Locate the cell with the specified text and output its [X, Y] center coordinate. 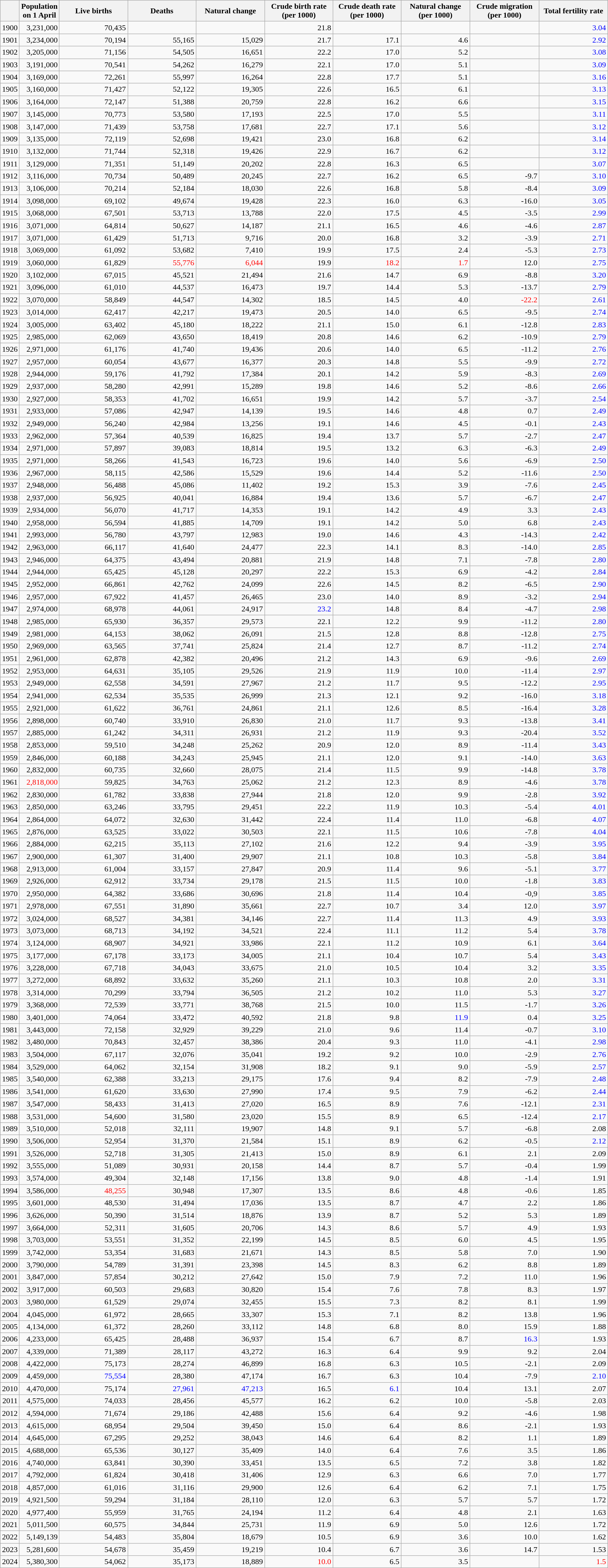
42,382 [162, 659]
30,212 [162, 1277]
71,427 [94, 89]
3,005,000 [40, 324]
63,402 [94, 324]
41,885 [162, 522]
24,917 [231, 609]
4.0 [435, 300]
1915 [10, 213]
3,401,000 [40, 1017]
1932 [10, 424]
29,900 [231, 1487]
33,630 [162, 1091]
67,117 [94, 1054]
20,202 [231, 163]
3,205,000 [40, 52]
-22.2 [504, 300]
1916 [10, 226]
53,682 [162, 250]
20,245 [231, 176]
1.7 [435, 263]
8.0 [435, 1326]
6.0 [435, 1240]
1957 [10, 733]
24,194 [231, 1512]
65,536 [94, 1450]
3,073,000 [40, 931]
1943 [10, 559]
21,584 [231, 1141]
34,921 [162, 943]
58,353 [94, 399]
34,248 [162, 745]
-6.5 [504, 584]
2,927,000 [40, 399]
2.72 [574, 362]
-5.3 [504, 250]
1986 [10, 1091]
34,243 [162, 758]
Natural change [231, 11]
1945 [10, 584]
2.84 [574, 572]
42,217 [162, 312]
2.73 [574, 250]
2024 [10, 1562]
3,160,000 [40, 89]
67,295 [94, 1438]
27,020 [231, 1104]
1979 [10, 1005]
24,861 [231, 708]
55,776 [162, 263]
68,907 [94, 943]
67,551 [94, 906]
12.3 [367, 782]
3,147,000 [40, 126]
59,176 [94, 374]
3,368,000 [40, 1005]
11,402 [231, 485]
20.4 [299, 1042]
1919 [10, 263]
2.61 [574, 300]
4,045,000 [40, 1314]
15,529 [231, 473]
3,574,000 [40, 1178]
35,661 [231, 906]
-16.4 [504, 708]
8.4 [435, 609]
2000 [10, 1265]
49,304 [94, 1178]
62,069 [94, 337]
61,824 [94, 1475]
68,978 [94, 609]
27,642 [231, 1277]
21,671 [231, 1252]
72,158 [94, 1030]
27,102 [231, 844]
11.1 [367, 931]
15,289 [231, 386]
64,072 [94, 819]
31,683 [162, 1252]
38,768 [231, 1005]
16,884 [231, 498]
20.0 [299, 238]
18,814 [231, 448]
2014 [10, 1438]
3,135,000 [40, 139]
56,594 [94, 522]
26,931 [231, 733]
70,299 [94, 993]
3.97 [574, 906]
1929 [10, 386]
-3.5 [504, 213]
13.2 [367, 448]
35,105 [162, 671]
25,731 [231, 1524]
19,428 [231, 201]
3,145,000 [40, 114]
25,262 [231, 745]
29,175 [231, 1079]
1911 [10, 163]
33,734 [162, 881]
2,948,000 [40, 485]
2,818,000 [40, 782]
2,876,000 [40, 832]
42,947 [162, 411]
55,959 [94, 1512]
1968 [10, 869]
40,539 [162, 436]
56,925 [94, 498]
1971 [10, 906]
1939 [10, 510]
3.26 [574, 1005]
3,124,000 [40, 943]
2,962,000 [40, 436]
1926 [10, 349]
17,156 [231, 1178]
15.6 [299, 1413]
2,926,000 [40, 881]
2,993,000 [40, 535]
36,357 [162, 621]
-0.7 [504, 1030]
2,934,000 [40, 510]
1937 [10, 485]
52,311 [94, 1228]
2,953,000 [40, 671]
71,389 [94, 1351]
1909 [10, 139]
1913 [10, 189]
3.9 [435, 485]
1950 [10, 646]
70,843 [94, 1042]
1978 [10, 993]
61,529 [94, 1302]
1.63 [574, 1512]
60,575 [94, 1524]
4,792,000 [40, 1475]
72,147 [94, 102]
1998 [10, 1240]
1930 [10, 399]
8.1 [504, 1302]
31,442 [231, 819]
4.01 [574, 807]
21.3 [299, 696]
20,706 [231, 1228]
1931 [10, 411]
-12.1 [504, 1104]
26,091 [231, 634]
52,954 [94, 1141]
62,215 [94, 844]
34,763 [162, 782]
67,501 [94, 213]
13.6 [367, 498]
1988 [10, 1116]
33,307 [231, 1314]
45,521 [162, 275]
1902 [10, 52]
15.9 [504, 1326]
1.75 [574, 1487]
32,111 [162, 1129]
2018 [10, 1487]
3.64 [574, 943]
55,997 [162, 77]
2,963,000 [40, 547]
56,780 [94, 535]
17,384 [231, 374]
2,913,000 [40, 869]
2,952,000 [40, 584]
26,465 [231, 597]
3,272,000 [40, 980]
3.11 [574, 114]
3,068,000 [40, 213]
2,933,000 [40, 411]
52,318 [162, 151]
4,470,000 [40, 1389]
1996 [10, 1215]
68,892 [94, 980]
23.2 [299, 609]
68,527 [94, 918]
-12.2 [504, 683]
40,592 [231, 1017]
3,314,000 [40, 993]
54,678 [94, 1549]
44,061 [162, 609]
-3.7 [504, 399]
63,841 [94, 1463]
21,413 [231, 1154]
33,838 [162, 795]
-8.4 [504, 189]
29,504 [162, 1426]
28,274 [162, 1364]
71,744 [94, 151]
6,044 [231, 263]
2,832,000 [40, 770]
29,074 [162, 1302]
1900 [10, 28]
1.97 [574, 1289]
4,857,000 [40, 1487]
1.90 [574, 1252]
3,014,000 [40, 312]
20,297 [231, 572]
11.3 [435, 918]
65,930 [94, 621]
67,015 [94, 275]
2021 [10, 1524]
45,128 [162, 572]
47,213 [231, 1389]
-6.7 [504, 498]
17.6 [299, 1079]
1965 [10, 832]
1933 [10, 436]
58,115 [94, 473]
1982 [10, 1042]
54,789 [94, 1265]
61,429 [94, 238]
2016 [10, 1463]
32,076 [162, 1054]
18,876 [231, 1215]
29,907 [231, 856]
53,758 [162, 126]
41,717 [162, 510]
61,307 [94, 856]
2.17 [574, 1116]
3.25 [574, 1017]
3,555,000 [40, 1166]
36,761 [162, 708]
3.84 [574, 856]
-1.7 [504, 1005]
Population on 1 April [40, 11]
42,586 [162, 473]
1995 [10, 1203]
2,969,000 [40, 646]
12.1 [367, 696]
2.54 [574, 399]
1967 [10, 856]
1924 [10, 324]
31,413 [162, 1104]
3.41 [574, 720]
2010 [10, 1389]
68,954 [94, 1426]
3.13 [574, 89]
1941 [10, 535]
2.99 [574, 213]
-2.7 [504, 436]
3,132,000 [40, 151]
-1.8 [504, 881]
2.71 [574, 238]
69,102 [94, 201]
33,213 [162, 1079]
33,795 [162, 807]
49,674 [162, 201]
3,664,000 [40, 1228]
-0.5 [504, 1141]
13,256 [231, 424]
45,180 [162, 324]
31,184 [162, 1500]
67,922 [94, 597]
10.2 [367, 993]
1973 [10, 931]
1958 [10, 745]
2022 [10, 1537]
56,240 [94, 424]
1966 [10, 844]
41,640 [162, 547]
2.57 [574, 1067]
1920 [10, 275]
4,688,000 [40, 1450]
1946 [10, 597]
25,062 [231, 782]
3,703,000 [40, 1240]
17,036 [231, 1203]
62,558 [94, 683]
1.5 [574, 1562]
4,594,000 [40, 1413]
-6.2 [504, 1091]
1955 [10, 708]
61,016 [94, 1487]
61,372 [94, 1326]
3.92 [574, 795]
51,149 [162, 163]
28,075 [231, 770]
33,173 [162, 955]
2.07 [574, 1389]
19,907 [231, 1129]
1948 [10, 621]
1.95 [574, 1240]
-10.9 [504, 337]
17.4 [299, 1091]
43,677 [162, 362]
2009 [10, 1376]
3.15 [574, 102]
58,266 [94, 461]
2,898,000 [40, 720]
19.7 [299, 287]
1984 [10, 1067]
2.66 [574, 386]
66,861 [94, 584]
52,184 [162, 189]
1983 [10, 1054]
1970 [10, 894]
3,626,000 [40, 1215]
28,117 [162, 1351]
33,986 [231, 943]
22,199 [231, 1240]
3.28 [574, 708]
34,043 [162, 968]
18,222 [231, 324]
3.08 [574, 52]
14,187 [231, 226]
2.08 [574, 1129]
52,718 [94, 1154]
16,377 [231, 362]
50,489 [162, 176]
3,601,000 [40, 1203]
33,675 [231, 968]
2,978,000 [40, 906]
75,174 [94, 1389]
-11.6 [504, 473]
16,279 [231, 65]
41,702 [162, 399]
17.7 [367, 77]
1.1 [504, 1438]
1999 [10, 1252]
1959 [10, 758]
3.83 [574, 881]
32,154 [162, 1067]
43,650 [162, 337]
10.9 [435, 943]
16.0 [367, 201]
57,086 [94, 411]
-14.3 [504, 535]
1951 [10, 659]
19,305 [231, 89]
1952 [10, 671]
50,390 [94, 1215]
29,573 [231, 621]
1980 [10, 1017]
17,193 [231, 114]
27,961 [162, 1389]
3,116,000 [40, 176]
1.91 [574, 1178]
50,627 [162, 226]
-0.6 [504, 1191]
3.93 [574, 918]
55,165 [162, 40]
2,900,000 [40, 856]
19.0 [299, 535]
-8.3 [504, 374]
21.7 [299, 40]
2.87 [574, 226]
-8.8 [504, 275]
-2.8 [504, 795]
2.12 [574, 1141]
2011 [10, 1401]
35,459 [162, 1549]
1.98 [574, 1413]
33,157 [162, 869]
3,164,000 [40, 102]
22.0 [299, 213]
68,713 [94, 931]
Crude death rate (per 1000) [367, 11]
4,233,000 [40, 1339]
71,439 [94, 126]
59,825 [94, 782]
59,510 [94, 745]
3.20 [574, 275]
16,264 [231, 77]
0.7 [504, 411]
66,117 [94, 547]
Deaths [162, 11]
28,260 [162, 1326]
-8.6 [504, 386]
2017 [10, 1475]
53,551 [94, 1240]
33,451 [231, 1463]
28,110 [231, 1500]
61,622 [94, 708]
22.5 [299, 114]
1989 [10, 1129]
4.3 [435, 535]
3,443,000 [40, 1030]
34,311 [162, 733]
72,261 [94, 77]
30,931 [162, 1166]
31,406 [231, 1475]
2,961,000 [40, 659]
1.88 [574, 1326]
-20.4 [504, 733]
-4.7 [504, 609]
70,194 [94, 40]
58,849 [94, 300]
20,759 [231, 102]
3,541,000 [40, 1091]
57,854 [94, 1277]
62,534 [94, 696]
1901 [10, 40]
54,062 [94, 1562]
2.85 [574, 547]
61,176 [94, 349]
3.52 [574, 733]
-14.8 [504, 770]
2,921,000 [40, 708]
33,910 [162, 720]
9,716 [231, 238]
42,991 [162, 386]
1997 [10, 1228]
4,977,400 [40, 1512]
2,850,000 [40, 807]
3.16 [574, 77]
4.07 [574, 819]
4,339,000 [40, 1351]
Natural change (per 1000) [435, 11]
2.04 [574, 1351]
12.8 [367, 634]
2.95 [574, 683]
1904 [10, 77]
2,967,000 [40, 473]
1907 [10, 114]
42,984 [162, 424]
30,390 [162, 1463]
28,488 [162, 1339]
-6.3 [504, 448]
3,069,000 [40, 250]
1969 [10, 881]
4,615,000 [40, 1426]
47,174 [231, 1376]
3,480,000 [40, 1042]
3,540,000 [40, 1079]
3,234,000 [40, 40]
34,192 [162, 931]
3.95 [574, 844]
1976 [10, 968]
3,847,000 [40, 1277]
33,632 [162, 980]
Crude birth rate (per 1000) [299, 11]
1.85 [574, 1191]
2.42 [574, 535]
-5.1 [504, 869]
2012 [10, 1413]
2,981,000 [40, 634]
1985 [10, 1079]
20,496 [231, 659]
2002 [10, 1289]
39,229 [231, 1030]
18,679 [231, 1537]
4,921,500 [40, 1500]
57,897 [94, 448]
2,864,000 [40, 819]
1922 [10, 300]
7,410 [231, 250]
1942 [10, 547]
31,116 [162, 1487]
3,060,000 [40, 263]
2,958,000 [40, 522]
3,506,000 [40, 1141]
1918 [10, 250]
64,375 [94, 559]
1964 [10, 819]
9.8 [367, 1017]
10.6 [435, 832]
39,450 [231, 1426]
52,698 [162, 139]
3.31 [574, 980]
1936 [10, 473]
14,302 [231, 300]
2023 [10, 1549]
19.8 [299, 386]
2.83 [574, 324]
30,127 [162, 1450]
29,186 [162, 1413]
3,547,000 [40, 1104]
31,765 [162, 1512]
64,153 [94, 634]
19,421 [231, 139]
-2.9 [504, 1054]
1954 [10, 696]
3.04 [574, 28]
0.4 [504, 1017]
28,380 [162, 1376]
54,600 [94, 1116]
31,370 [162, 1141]
-0,9 [504, 894]
4,459,000 [40, 1376]
33,686 [162, 894]
2019 [10, 1500]
1974 [10, 943]
26,830 [231, 720]
-0.1 [504, 424]
23,398 [231, 1265]
29,178 [231, 881]
18.5 [299, 300]
1940 [10, 522]
54,262 [162, 65]
64,062 [94, 1067]
20.5 [299, 312]
70,214 [94, 189]
60,054 [94, 362]
2001 [10, 1277]
29,252 [162, 1438]
13,788 [231, 213]
1927 [10, 362]
42,488 [231, 1413]
61,972 [94, 1314]
-0.4 [504, 1166]
1960 [10, 770]
3,526,000 [40, 1154]
2,853,000 [40, 745]
1906 [10, 102]
53,713 [162, 213]
36,505 [231, 993]
31,580 [162, 1116]
15,029 [231, 40]
1962 [10, 795]
3.63 [574, 758]
1949 [10, 634]
19,473 [231, 312]
41,543 [162, 461]
-9.9 [504, 362]
35,535 [162, 696]
2015 [10, 1450]
62,388 [94, 1079]
62,417 [94, 312]
33,472 [162, 1017]
54,505 [162, 52]
35,409 [231, 1450]
5,281,600 [40, 1549]
48,255 [94, 1191]
12.7 [367, 646]
2,946,000 [40, 559]
2.03 [574, 1401]
1975 [10, 955]
61,242 [94, 733]
2.92 [574, 40]
29,451 [231, 807]
61,004 [94, 869]
20,881 [231, 559]
2.4 [435, 250]
3,228,000 [40, 968]
3,070,000 [40, 300]
3.05 [574, 201]
32,660 [162, 770]
2.10 [574, 1376]
4.04 [574, 832]
1923 [10, 312]
1961 [10, 782]
61,782 [94, 795]
20.6 [299, 349]
-9.7 [504, 176]
3,531,000 [40, 1116]
1908 [10, 126]
3,098,000 [40, 201]
32,630 [162, 819]
2,974,000 [40, 609]
5,380,300 [40, 1562]
-7.6 [504, 485]
1944 [10, 572]
35,260 [231, 980]
3,129,000 [40, 163]
59,294 [94, 1500]
3.77 [574, 869]
51,388 [162, 102]
3.85 [574, 894]
34,381 [162, 918]
4,740,000 [40, 1463]
32,455 [231, 1302]
3,790,000 [40, 1265]
-5.4 [504, 807]
35,113 [162, 844]
62,878 [94, 659]
3,106,000 [40, 189]
51,089 [94, 1166]
-4.1 [504, 1042]
16,723 [231, 461]
2005 [10, 1326]
2.48 [574, 1079]
4,422,000 [40, 1364]
53,354 [94, 1252]
31,352 [162, 1240]
31,908 [231, 1067]
75,173 [94, 1364]
3.14 [574, 139]
34,844 [162, 1524]
14,353 [231, 510]
51,713 [162, 238]
3.3 [504, 510]
1903 [10, 65]
63,525 [94, 832]
-3.2 [504, 597]
1992 [10, 1166]
Crude migration (per 1000) [504, 11]
17,681 [231, 126]
28,456 [162, 1401]
20.8 [299, 337]
37,741 [162, 646]
60,740 [94, 720]
38,386 [231, 1042]
20.1 [299, 374]
2006 [10, 1339]
1.62 [574, 1537]
60,735 [94, 770]
2007 [10, 1351]
1910 [10, 151]
-6.9 [504, 461]
1963 [10, 807]
15.1 [299, 1141]
3,191,000 [40, 65]
1917 [10, 238]
2013 [10, 1426]
35,804 [162, 1537]
41,740 [162, 349]
1934 [10, 448]
2,885,000 [40, 733]
Total fertility rate [574, 11]
18,030 [231, 189]
2,941,000 [40, 696]
14,139 [231, 411]
1994 [10, 1191]
2.31 [574, 1104]
2003 [10, 1302]
33,112 [231, 1326]
12,983 [231, 535]
31,605 [162, 1228]
2,950,000 [40, 894]
53,580 [162, 114]
1912 [10, 176]
2,884,000 [40, 844]
4,134,000 [40, 1326]
3,529,000 [40, 1067]
1953 [10, 683]
70,435 [94, 28]
41,457 [162, 597]
64,382 [94, 894]
36,937 [231, 1339]
3,231,000 [40, 28]
3,102,000 [40, 275]
24,099 [231, 584]
2020 [10, 1512]
1990 [10, 1141]
14,709 [231, 522]
30,820 [231, 1289]
24,477 [231, 547]
-4.2 [504, 572]
71,156 [94, 52]
62,912 [94, 881]
1905 [10, 89]
32,929 [162, 1030]
27,990 [231, 1091]
1935 [10, 461]
4,575,000 [40, 1401]
31,494 [162, 1203]
67,718 [94, 968]
72,539 [94, 1005]
63,246 [94, 807]
17,307 [231, 1191]
61,620 [94, 1091]
75,554 [94, 1376]
18,419 [231, 337]
3,980,000 [40, 1302]
22.9 [299, 151]
-12.4 [504, 1116]
29,683 [162, 1289]
60,188 [94, 758]
3,917,000 [40, 1289]
18,889 [231, 1562]
1921 [10, 287]
60,503 [94, 1289]
27,944 [231, 795]
19,219 [231, 1549]
1993 [10, 1178]
70,773 [94, 114]
1928 [10, 374]
38,043 [231, 1438]
1956 [10, 720]
30,418 [162, 1475]
3.27 [574, 993]
32,457 [162, 1042]
54,483 [94, 1537]
19,436 [231, 349]
45,577 [231, 1401]
7.8 [435, 1289]
70,734 [94, 176]
33,771 [162, 1005]
3,024,000 [40, 918]
71,351 [94, 163]
70,541 [94, 65]
16,825 [231, 436]
1.77 [574, 1475]
34,521 [231, 931]
2,830,000 [40, 795]
27,847 [231, 869]
26,999 [231, 696]
44,537 [162, 287]
31,400 [162, 856]
58,280 [94, 386]
28,665 [162, 1314]
74,033 [94, 1401]
2,846,000 [40, 758]
3,742,000 [40, 1252]
2.97 [574, 671]
61,092 [94, 250]
46,899 [231, 1364]
19,426 [231, 151]
52,122 [162, 89]
3.35 [574, 968]
2004 [10, 1314]
5,011,500 [40, 1524]
2.94 [574, 597]
2.90 [574, 584]
29,526 [231, 671]
56,070 [94, 510]
33,022 [162, 832]
58,433 [94, 1104]
7.3 [367, 1302]
43,797 [162, 535]
43,272 [231, 1351]
2008 [10, 1364]
44,547 [162, 300]
3.4 [435, 906]
-13.7 [504, 287]
1938 [10, 498]
20.3 [299, 362]
-5.9 [504, 1067]
48,530 [94, 1203]
3.18 [574, 696]
3,504,000 [40, 1054]
31,514 [162, 1215]
Live births [94, 11]
12.9 [299, 1475]
57,364 [94, 436]
30,948 [162, 1191]
2.44 [574, 1091]
61,829 [94, 263]
-1.4 [504, 1178]
27,967 [231, 683]
1981 [10, 1030]
34,591 [162, 683]
35,173 [162, 1562]
1.82 [574, 1463]
-9.5 [504, 312]
1947 [10, 609]
64,814 [94, 226]
61,010 [94, 287]
2.45 [574, 485]
1925 [10, 337]
16,473 [231, 287]
74,064 [94, 1017]
1914 [10, 201]
3,177,000 [40, 955]
13.7 [367, 436]
45,086 [162, 485]
34,146 [231, 918]
4.7 [435, 1203]
72,119 [94, 139]
2.0 [504, 980]
32,148 [162, 1178]
64,631 [94, 671]
1991 [10, 1154]
3,096,000 [40, 287]
-13.8 [504, 720]
21,494 [231, 275]
35,041 [231, 1054]
1987 [10, 1104]
30,503 [231, 832]
3,510,000 [40, 1129]
23,020 [231, 1116]
30,696 [231, 894]
39,083 [162, 448]
20,158 [231, 1166]
4,645,000 [40, 1438]
71,674 [94, 1413]
40,041 [162, 498]
3,586,000 [40, 1191]
13.9 [299, 1215]
31,305 [162, 1154]
38,062 [162, 634]
5.9 [435, 374]
67,178 [94, 955]
-9.6 [504, 659]
5,149,139 [40, 1537]
34,005 [231, 955]
43,494 [162, 559]
25,945 [231, 758]
2.2 [504, 1203]
14.1 [367, 547]
25,824 [231, 646]
63,565 [94, 646]
13.1 [504, 1389]
33,794 [162, 993]
3,169,000 [40, 77]
42,762 [162, 584]
1.53 [574, 1549]
41,792 [162, 374]
31,890 [162, 906]
56,488 [94, 485]
3.07 [574, 163]
3.8 [504, 1463]
1972 [10, 918]
1977 [10, 980]
52,018 [94, 1129]
31,391 [162, 1265]
